Search for the cell housing the specified text and yield its [x, y] center coordinate. 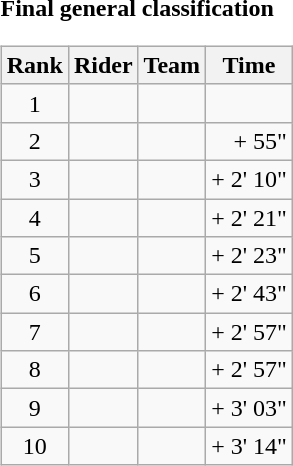
+ 2' 23" [250, 256]
6 [34, 294]
+ 2' 21" [250, 217]
Rider [103, 65]
Team [172, 65]
7 [34, 332]
2 [34, 141]
1 [34, 103]
+ 2' 10" [250, 179]
8 [34, 370]
Rank [34, 65]
10 [34, 446]
+ 2' 43" [250, 294]
4 [34, 217]
+ 3' 03" [250, 408]
Time [250, 65]
+ 55" [250, 141]
3 [34, 179]
5 [34, 256]
9 [34, 408]
+ 3' 14" [250, 446]
